Determine the (X, Y) coordinate at the center of the cell enclosing the given text.  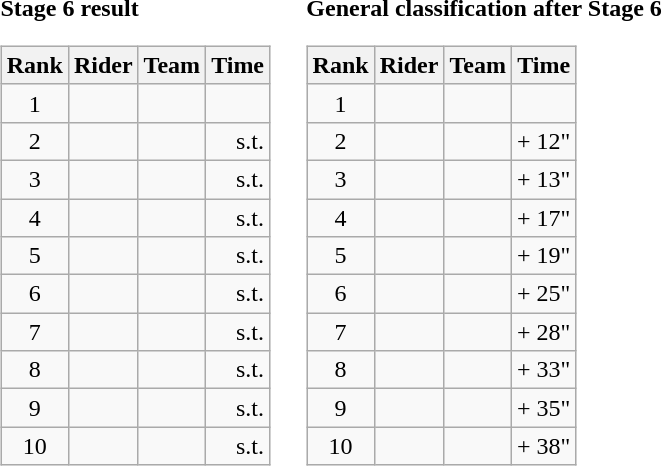
+ 33" (543, 370)
+ 12" (543, 141)
+ 28" (543, 332)
+ 13" (543, 179)
+ 25" (543, 294)
+ 35" (543, 408)
+ 38" (543, 446)
+ 17" (543, 217)
+ 19" (543, 256)
